From the cell containing the given text, extract its center point as [X, Y] coordinate. 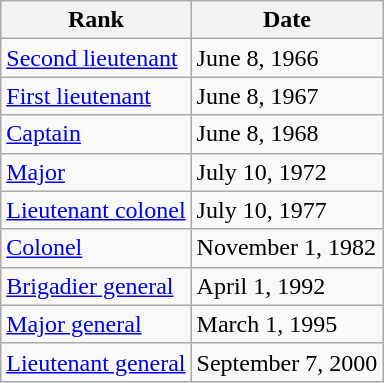
Brigadier general [96, 286]
First lieutenant [96, 96]
June 8, 1968 [287, 134]
Lieutenant general [96, 362]
July 10, 1972 [287, 172]
March 1, 1995 [287, 324]
September 7, 2000 [287, 362]
June 8, 1966 [287, 58]
Date [287, 20]
Major general [96, 324]
Rank [96, 20]
Captain [96, 134]
June 8, 1967 [287, 96]
November 1, 1982 [287, 248]
Second lieutenant [96, 58]
April 1, 1992 [287, 286]
Lieutenant colonel [96, 210]
July 10, 1977 [287, 210]
Colonel [96, 248]
Major [96, 172]
